Extract the (x, y) coordinate from the center of the cell holding the provided text.  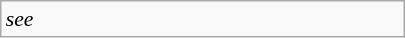
see (203, 19)
